Search for the cell housing the specified text and yield its [X, Y] center coordinate. 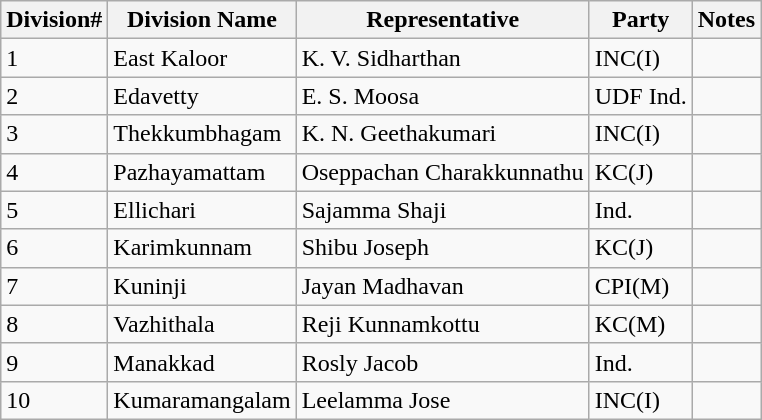
Shibu Joseph [442, 248]
4 [54, 172]
Vazhithala [202, 324]
Ellichari [202, 210]
6 [54, 248]
KC(M) [640, 324]
9 [54, 362]
Karimkunnam [202, 248]
Sajamma Shaji [442, 210]
3 [54, 134]
CPI(M) [640, 286]
K. V. Sidharthan [442, 58]
UDF Ind. [640, 96]
Manakkad [202, 362]
1 [54, 58]
Kumaramangalam [202, 400]
5 [54, 210]
Edavetty [202, 96]
Division Name [202, 20]
10 [54, 400]
Notes [726, 20]
K. N. Geethakumari [442, 134]
E. S. Moosa [442, 96]
Pazhayamattam [202, 172]
Leelamma Jose [442, 400]
Kuninji [202, 286]
Reji Kunnamkottu [442, 324]
Oseppachan Charakkunnathu [442, 172]
East Kaloor [202, 58]
Thekkumbhagam [202, 134]
Division# [54, 20]
Representative [442, 20]
8 [54, 324]
Rosly Jacob [442, 362]
Jayan Madhavan [442, 286]
7 [54, 286]
2 [54, 96]
Party [640, 20]
